Find where the given text appears and provide that cell's center as [X, Y] coordinate. 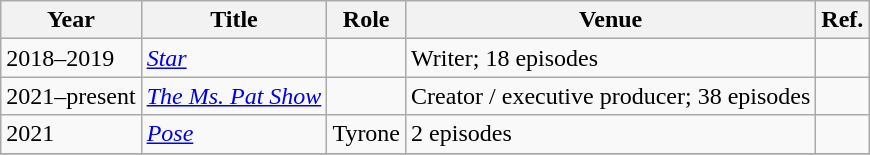
Ref. [842, 20]
The Ms. Pat Show [234, 96]
Star [234, 58]
2018–2019 [71, 58]
Title [234, 20]
2 episodes [611, 134]
Role [366, 20]
Year [71, 20]
Pose [234, 134]
Creator / executive producer; 38 episodes [611, 96]
Tyrone [366, 134]
2021–present [71, 96]
Writer; 18 episodes [611, 58]
2021 [71, 134]
Venue [611, 20]
